Provide the (X, Y) coordinate of the cell's center where the given text is located.  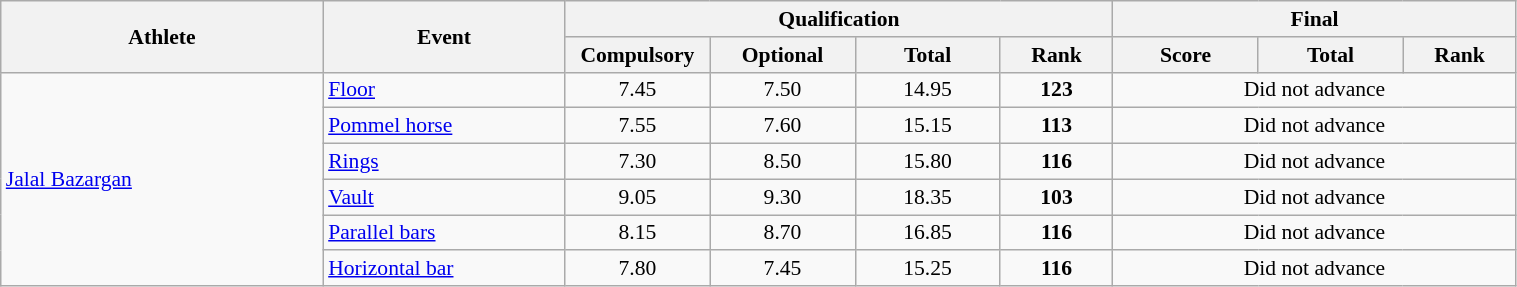
16.85 (928, 233)
113 (1056, 126)
Final (1314, 19)
15.25 (928, 269)
Compulsory (638, 55)
9.30 (782, 197)
Horizontal bar (444, 269)
9.05 (638, 197)
18.35 (928, 197)
8.70 (782, 233)
Floor (444, 90)
103 (1056, 197)
7.80 (638, 269)
7.50 (782, 90)
8.15 (638, 233)
Event (444, 36)
Optional (782, 55)
7.55 (638, 126)
Score (1186, 55)
14.95 (928, 90)
7.30 (638, 162)
Rings (444, 162)
15.80 (928, 162)
123 (1056, 90)
Vault (444, 197)
Qualification (839, 19)
Jalal Bazargan (162, 179)
Parallel bars (444, 233)
7.60 (782, 126)
15.15 (928, 126)
Pommel horse (444, 126)
8.50 (782, 162)
Athlete (162, 36)
